Extract the [x, y] coordinate from the center of the cell holding the provided text.  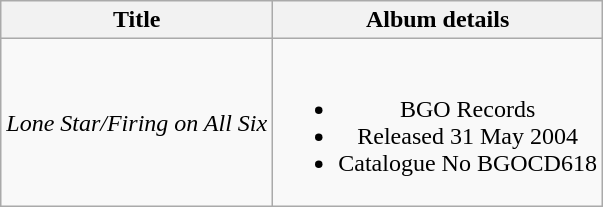
Lone Star/Firing on All Six [137, 122]
BGO RecordsReleased 31 May 2004Catalogue No BGOCD618 [438, 122]
Title [137, 20]
Album details [438, 20]
